Return [x, y] of the center of cell containing provided text 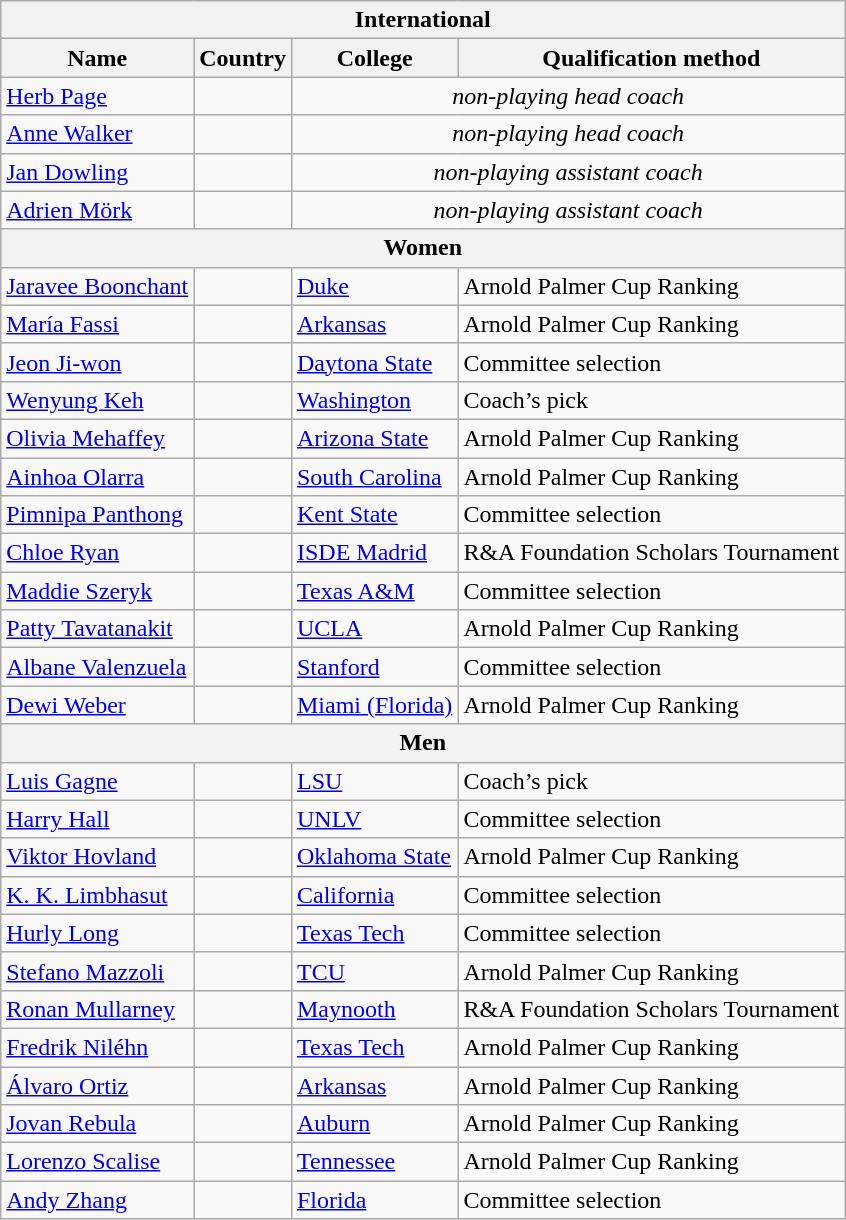
K. K. Limbhasut [98, 895]
Harry Hall [98, 819]
Arizona State [374, 438]
Men [423, 743]
LSU [374, 781]
Anne Walker [98, 134]
Jan Dowling [98, 172]
Álvaro Ortiz [98, 1085]
Jeon Ji-won [98, 362]
Women [423, 248]
Stefano Mazzoli [98, 971]
South Carolina [374, 477]
Ronan Mullarney [98, 1009]
Patty Tavatanakit [98, 629]
Chloe Ryan [98, 553]
Adrien Mörk [98, 210]
Dewi Weber [98, 705]
Name [98, 58]
Country [243, 58]
UNLV [374, 819]
TCU [374, 971]
Auburn [374, 1124]
Stanford [374, 667]
International [423, 20]
Tennessee [374, 1162]
Daytona State [374, 362]
Jovan Rebula [98, 1124]
Maynooth [374, 1009]
Washington [374, 400]
College [374, 58]
Maddie Szeryk [98, 591]
Qualification method [652, 58]
Miami (Florida) [374, 705]
Pimnipa Panthong [98, 515]
Viktor Hovland [98, 857]
Duke [374, 286]
Fredrik Niléhn [98, 1047]
California [374, 895]
María Fassi [98, 324]
Kent State [374, 515]
Herb Page [98, 96]
Luis Gagne [98, 781]
Jaravee Boonchant [98, 286]
Ainhoa Olarra [98, 477]
Albane Valenzuela [98, 667]
Olivia Mehaffey [98, 438]
Andy Zhang [98, 1200]
UCLA [374, 629]
Hurly Long [98, 933]
Texas A&M [374, 591]
ISDE Madrid [374, 553]
Florida [374, 1200]
Wenyung Keh [98, 400]
Oklahoma State [374, 857]
Lorenzo Scalise [98, 1162]
